For the text-containing cell, return its midpoint in [X, Y] coordinate format. 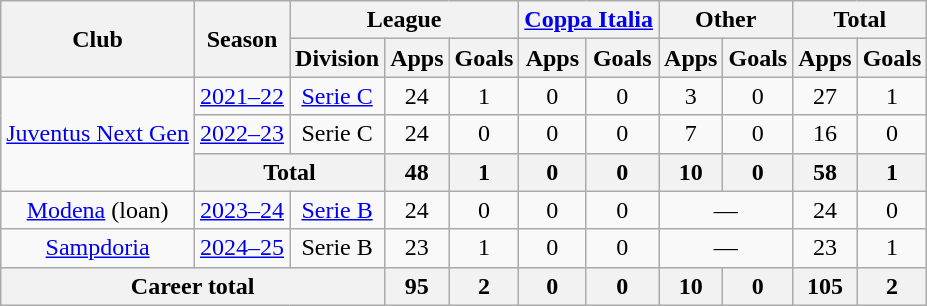
Club [98, 39]
7 [691, 134]
League [404, 20]
2023–24 [242, 210]
2022–23 [242, 134]
2021–22 [242, 96]
3 [691, 96]
Division [338, 58]
Career total [193, 286]
Other [726, 20]
48 [417, 172]
16 [825, 134]
Coppa Italia [589, 20]
Juventus Next Gen [98, 134]
Season [242, 39]
2024–25 [242, 248]
27 [825, 96]
Modena (loan) [98, 210]
Sampdoria [98, 248]
95 [417, 286]
105 [825, 286]
58 [825, 172]
